Search for the cell housing the specified text and yield its [x, y] center coordinate. 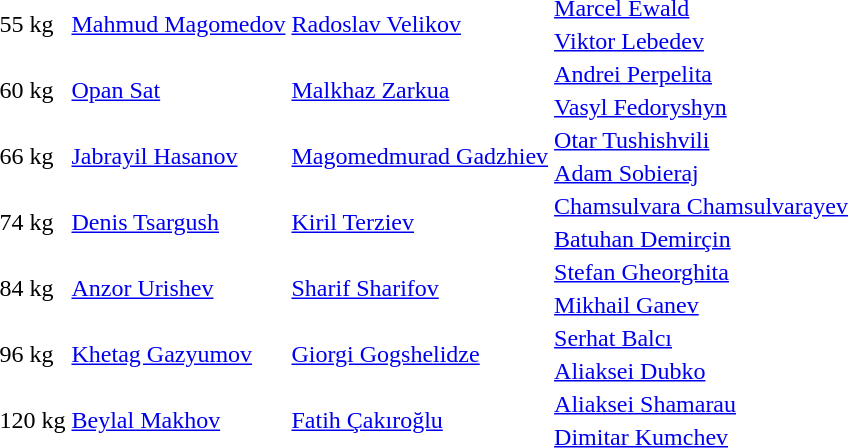
Opan Sat [178, 90]
Giorgi Gogshelidze [420, 354]
Denis Tsargush [178, 222]
Khetag Gazyumov [178, 354]
Magomedmurad Gadzhiev [420, 156]
Malkhaz Zarkua [420, 90]
Anzor Urishev [178, 288]
Jabrayil Hasanov [178, 156]
Kiril Terziev [420, 222]
Sharif Sharifov [420, 288]
